Identify which cell holds the provided text, then report its (X, Y) central coordinate. 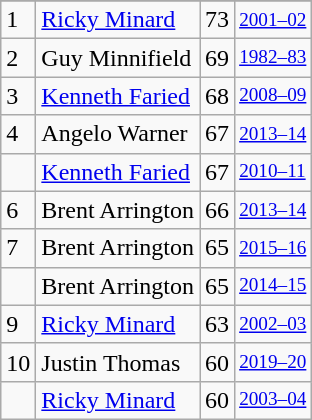
68 (218, 96)
69 (218, 58)
2015–16 (273, 248)
6 (18, 210)
7 (18, 248)
10 (18, 362)
66 (218, 210)
2019–20 (273, 362)
2014–15 (273, 286)
4 (18, 134)
2008–09 (273, 96)
2002–03 (273, 324)
3 (18, 96)
Angelo Warner (118, 134)
2003–04 (273, 400)
63 (218, 324)
9 (18, 324)
Justin Thomas (118, 362)
73 (218, 20)
1 (18, 20)
2 (18, 58)
2001–02 (273, 20)
Guy Minnifield (118, 58)
2010–11 (273, 172)
1982–83 (273, 58)
